Pinpoint the cell where the given text exists, returning its (X, Y) midpoint coordinate. 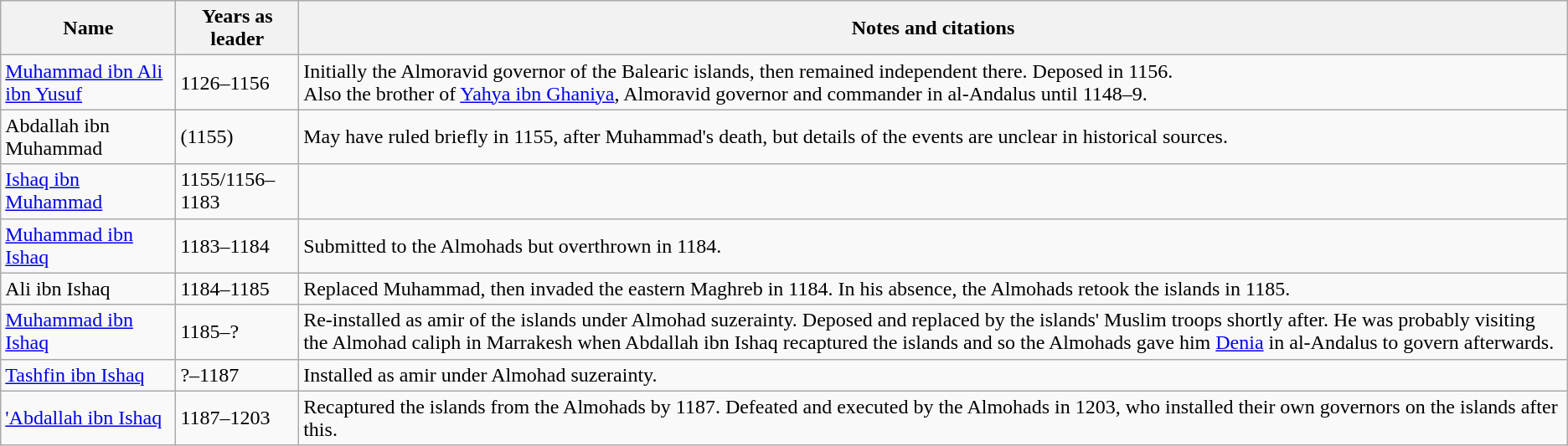
Ishaq ibn Muhammad (89, 191)
Replaced Muhammad, then invaded the eastern Maghreb in 1184. In his absence, the Almohads retook the islands in 1185. (933, 289)
Abdallah ibn Muhammad (89, 137)
1183–1184 (238, 246)
'Abdallah ibn Ishaq (89, 418)
Notes and citations (933, 28)
1185–? (238, 331)
Installed as amir under Almohad suzerainty. (933, 375)
Name (89, 28)
Tashfin ibn Ishaq (89, 375)
Muhammad ibn Ali ibn Yusuf (89, 82)
1155/1156–1183 (238, 191)
?–1187 (238, 375)
(1155) (238, 137)
Ali ibn Ishaq (89, 289)
1184–1185 (238, 289)
1187–1203 (238, 418)
1126–1156 (238, 82)
May have ruled briefly in 1155, after Muhammad's death, but details of the events are unclear in historical sources. (933, 137)
Submitted to the Almohads but overthrown in 1184. (933, 246)
Years as leader (238, 28)
